Locate the cell with the specified text and output its (X, Y) center coordinate. 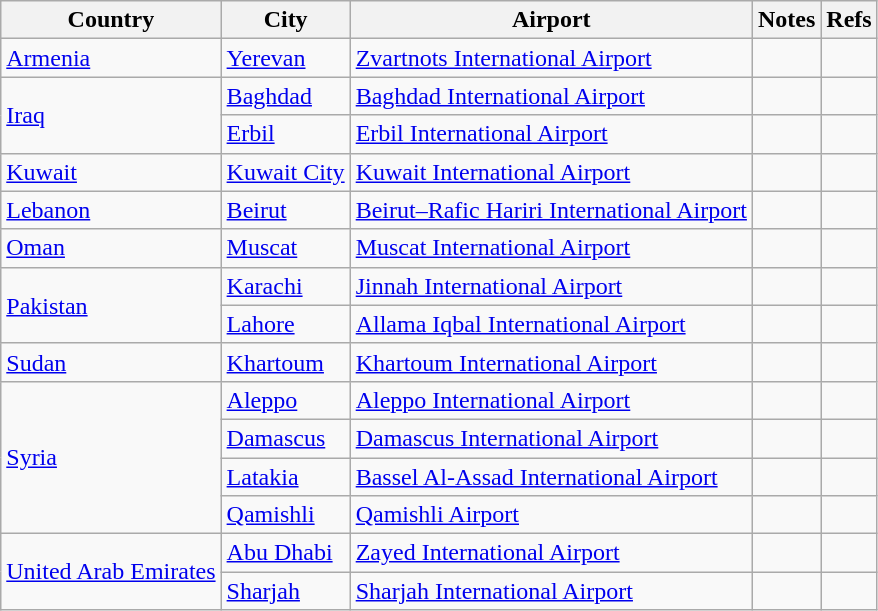
Damascus (286, 438)
Aleppo (286, 400)
Yerevan (286, 58)
Lebanon (111, 210)
Zayed International Airport (551, 553)
Jinnah International Airport (551, 286)
Qamishli (286, 515)
Beirut (286, 210)
Karachi (286, 286)
Notes (786, 20)
Kuwait International Airport (551, 172)
Zvartnots International Airport (551, 58)
Kuwait (111, 172)
Khartoum (286, 362)
Sudan (111, 362)
Kuwait City (286, 172)
Erbil (286, 134)
Bassel Al-Assad International Airport (551, 477)
Baghdad (286, 96)
United Arab Emirates (111, 572)
Beirut–Rafic Hariri International Airport (551, 210)
Airport (551, 20)
Muscat (286, 248)
Oman (111, 248)
Iraq (111, 115)
Refs (849, 20)
Sharjah (286, 591)
Qamishli Airport (551, 515)
Armenia (111, 58)
Lahore (286, 324)
Erbil International Airport (551, 134)
Khartoum International Airport (551, 362)
Baghdad International Airport (551, 96)
Pakistan (111, 305)
City (286, 20)
Syria (111, 457)
Aleppo International Airport (551, 400)
Muscat International Airport (551, 248)
Abu Dhabi (286, 553)
Sharjah International Airport (551, 591)
Allama Iqbal International Airport (551, 324)
Damascus International Airport (551, 438)
Country (111, 20)
Latakia (286, 477)
